Locate the cell with the specified text and output its [X, Y] center coordinate. 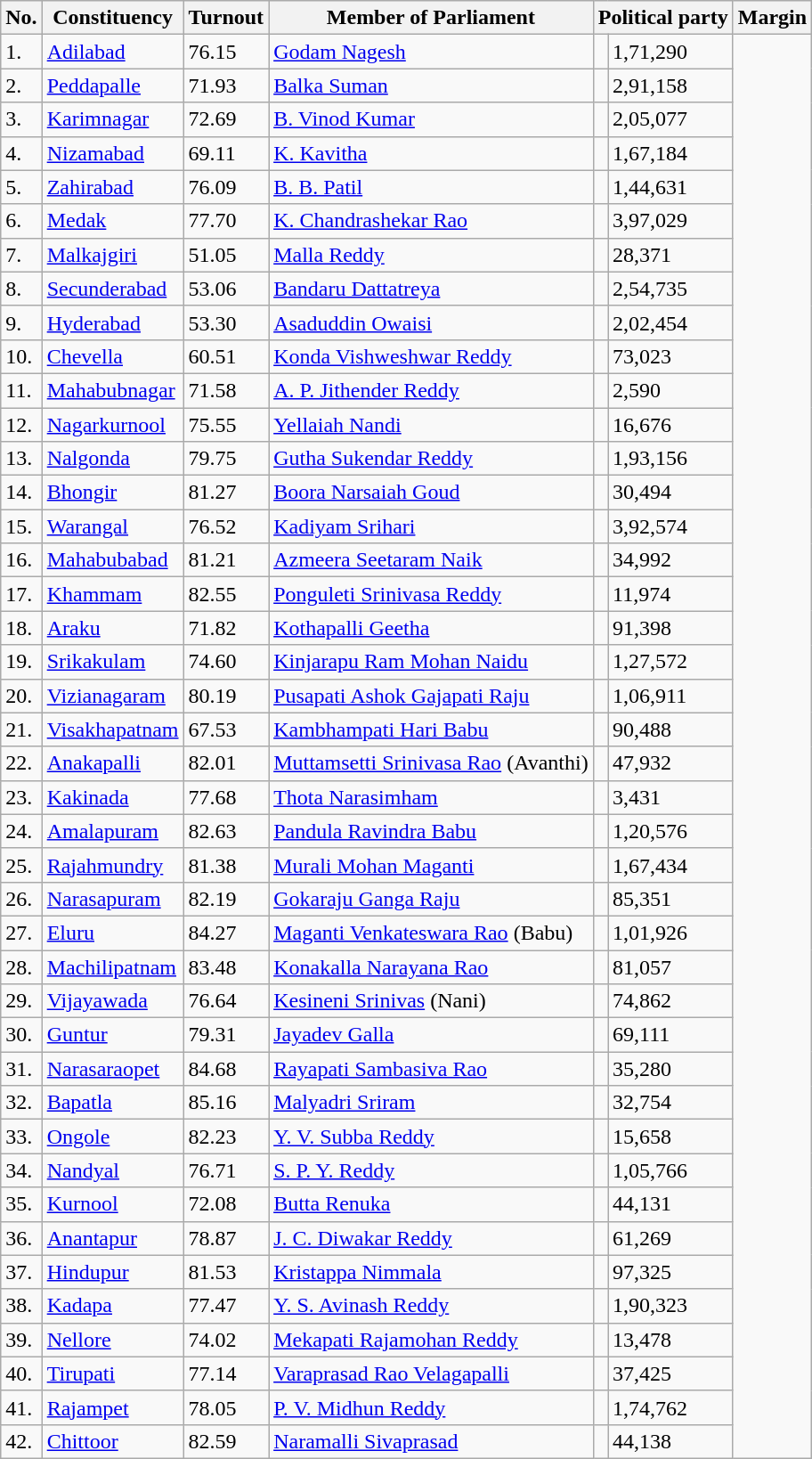
81.53 [226, 1272]
Azmeera Seetaram Naik [431, 560]
B. Vinod Kumar [431, 119]
1,67,434 [671, 865]
2. [21, 86]
Kristappa Nimmala [431, 1272]
82.01 [226, 763]
11,974 [671, 594]
J. C. Diwakar Reddy [431, 1238]
12. [21, 425]
Kinjarapu Ram Mohan Naidu [431, 662]
81.38 [226, 865]
84.27 [226, 933]
11. [21, 390]
51.05 [226, 255]
76.71 [226, 1170]
2,54,735 [671, 289]
Warangal [112, 526]
Murali Mohan Maganti [431, 865]
6. [21, 221]
47,932 [671, 763]
S. P. Y. Reddy [431, 1170]
1,74,762 [671, 1407]
67.53 [226, 729]
Y. S. Avinash Reddy [431, 1306]
Mekapati Rajamohan Reddy [431, 1340]
1,93,156 [671, 459]
44,131 [671, 1204]
Adilabad [112, 52]
53.30 [226, 322]
13,478 [671, 1340]
3. [21, 119]
79.31 [226, 1035]
15,658 [671, 1137]
16,676 [671, 425]
32,754 [671, 1103]
97,325 [671, 1272]
Konakalla Narayana Rao [431, 966]
85.16 [226, 1103]
Yellaiah Nandi [431, 425]
Zahirabad [112, 187]
Hyderabad [112, 322]
36. [21, 1238]
34,992 [671, 560]
79.75 [226, 459]
Nellore [112, 1340]
Peddapalle [112, 86]
1,71,290 [671, 52]
1,27,572 [671, 662]
Kadapa [112, 1306]
Chevella [112, 356]
22. [21, 763]
37. [21, 1272]
3,431 [671, 797]
Nagarkurnool [112, 425]
35,280 [671, 1069]
75.55 [226, 425]
5. [21, 187]
B. B. Patil [431, 187]
Kakinada [112, 797]
1,20,576 [671, 831]
Gokaraju Ganga Raju [431, 899]
1,01,926 [671, 933]
42. [21, 1441]
Butta Renuka [431, 1204]
24. [21, 831]
1,44,631 [671, 187]
77.68 [226, 797]
37,425 [671, 1373]
76.52 [226, 526]
38. [21, 1306]
Vizianagaram [112, 696]
Eluru [112, 933]
Kambhampati Hari Babu [431, 729]
Anantapur [112, 1238]
Konda Vishweshwar Reddy [431, 356]
Kurnool [112, 1204]
Gutha Sukendar Reddy [431, 459]
Secunderabad [112, 289]
A. P. Jithender Reddy [431, 390]
Bhongir [112, 493]
74,862 [671, 1001]
69.11 [226, 153]
78.87 [226, 1238]
Chittoor [112, 1441]
19. [21, 662]
85,351 [671, 899]
1,90,323 [671, 1306]
Malkajgiri [112, 255]
69,111 [671, 1035]
Bapatla [112, 1103]
30,494 [671, 493]
78.05 [226, 1407]
16. [21, 560]
Karimnagar [112, 119]
Rajahmundry [112, 865]
Pusapati Ashok Gajapati Raju [431, 696]
Thota Narasimham [431, 797]
Nandyal [112, 1170]
74.02 [226, 1340]
Srikakulam [112, 662]
76.64 [226, 1001]
Mahabubabad [112, 560]
Medak [112, 221]
Political party [662, 18]
71.93 [226, 86]
2,05,077 [671, 119]
1,05,766 [671, 1170]
81.27 [226, 493]
82.59 [226, 1441]
25. [21, 865]
83.48 [226, 966]
61,269 [671, 1238]
28. [21, 966]
23. [21, 797]
77.14 [226, 1373]
84.68 [226, 1069]
Asaduddin Owaisi [431, 322]
44,138 [671, 1441]
74.60 [226, 662]
Tirupati [112, 1373]
Kadiyam Srihari [431, 526]
Kothapalli Geetha [431, 628]
Margin [772, 18]
Naramalli Sivaprasad [431, 1441]
Pandula Ravindra Babu [431, 831]
Rayapati Sambasiva Rao [431, 1069]
Muttamsetti Srinivasa Rao (Avanthi) [431, 763]
Bandaru Dattatreya [431, 289]
Turnout [226, 18]
81.21 [226, 560]
1,67,184 [671, 153]
Visakhapatnam [112, 729]
Mahabubnagar [112, 390]
4. [21, 153]
Godam Nagesh [431, 52]
17. [21, 594]
Vijayawada [112, 1001]
Balka Suman [431, 86]
3,97,029 [671, 221]
80.19 [226, 696]
77.47 [226, 1306]
35. [21, 1204]
13. [21, 459]
81,057 [671, 966]
3,92,574 [671, 526]
Malla Reddy [431, 255]
27. [21, 933]
10. [21, 356]
P. V. Midhun Reddy [431, 1407]
77.70 [226, 221]
76.09 [226, 187]
26. [21, 899]
82.55 [226, 594]
Boora Narsaiah Goud [431, 493]
Anakapalli [112, 763]
K. Chandrashekar Rao [431, 221]
1,06,911 [671, 696]
Araku [112, 628]
71.82 [226, 628]
33. [21, 1137]
21. [21, 729]
1. [21, 52]
30. [21, 1035]
39. [21, 1340]
29. [21, 1001]
Narasaraopet [112, 1069]
Rajampet [112, 1407]
Machilipatnam [112, 966]
7. [21, 255]
41. [21, 1407]
20. [21, 696]
82.23 [226, 1137]
72.69 [226, 119]
72.08 [226, 1204]
Malyadri Sriram [431, 1103]
Y. V. Subba Reddy [431, 1137]
90,488 [671, 729]
Hindupur [112, 1272]
15. [21, 526]
32. [21, 1103]
Nizamabad [112, 153]
53.06 [226, 289]
Constituency [112, 18]
2,91,158 [671, 86]
Jayadev Galla [431, 1035]
8. [21, 289]
28,371 [671, 255]
Narasapuram [112, 899]
76.15 [226, 52]
60.51 [226, 356]
73,023 [671, 356]
Varaprasad Rao Velagapalli [431, 1373]
71.58 [226, 390]
2,02,454 [671, 322]
K. Kavitha [431, 153]
40. [21, 1373]
Maganti Venkateswara Rao (Babu) [431, 933]
9. [21, 322]
14. [21, 493]
Amalapuram [112, 831]
31. [21, 1069]
Ponguleti Srinivasa Reddy [431, 594]
Nalgonda [112, 459]
Khammam [112, 594]
Member of Parliament [431, 18]
18. [21, 628]
No. [21, 18]
2,590 [671, 390]
34. [21, 1170]
91,398 [671, 628]
Guntur [112, 1035]
Kesineni Srinivas (Nani) [431, 1001]
Ongole [112, 1137]
82.19 [226, 899]
82.63 [226, 831]
